From the cell containing the given text, extract its center point as (x, y) coordinate. 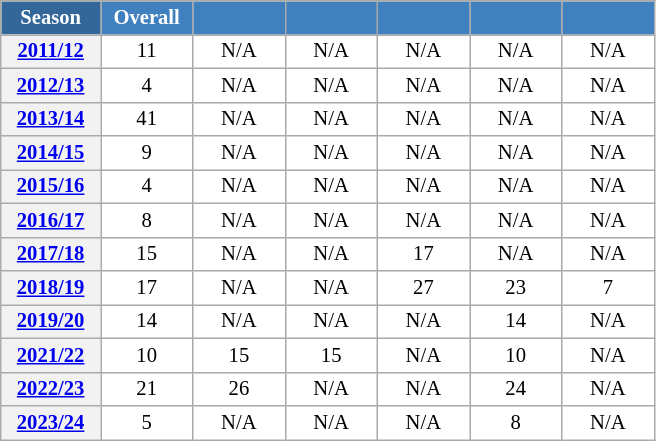
41 (146, 119)
7 (608, 287)
Overall (146, 17)
27 (423, 287)
2018/19 (51, 287)
26 (239, 389)
11 (146, 51)
2015/16 (51, 186)
2019/20 (51, 321)
2012/13 (51, 85)
23 (516, 287)
2017/18 (51, 254)
5 (146, 423)
2013/14 (51, 119)
24 (516, 389)
2011/12 (51, 51)
2021/22 (51, 355)
2014/15 (51, 153)
9 (146, 153)
2022/23 (51, 389)
2023/24 (51, 423)
2016/17 (51, 220)
Season (51, 17)
21 (146, 389)
